Identify which cell holds the provided text, then report its [X, Y] central coordinate. 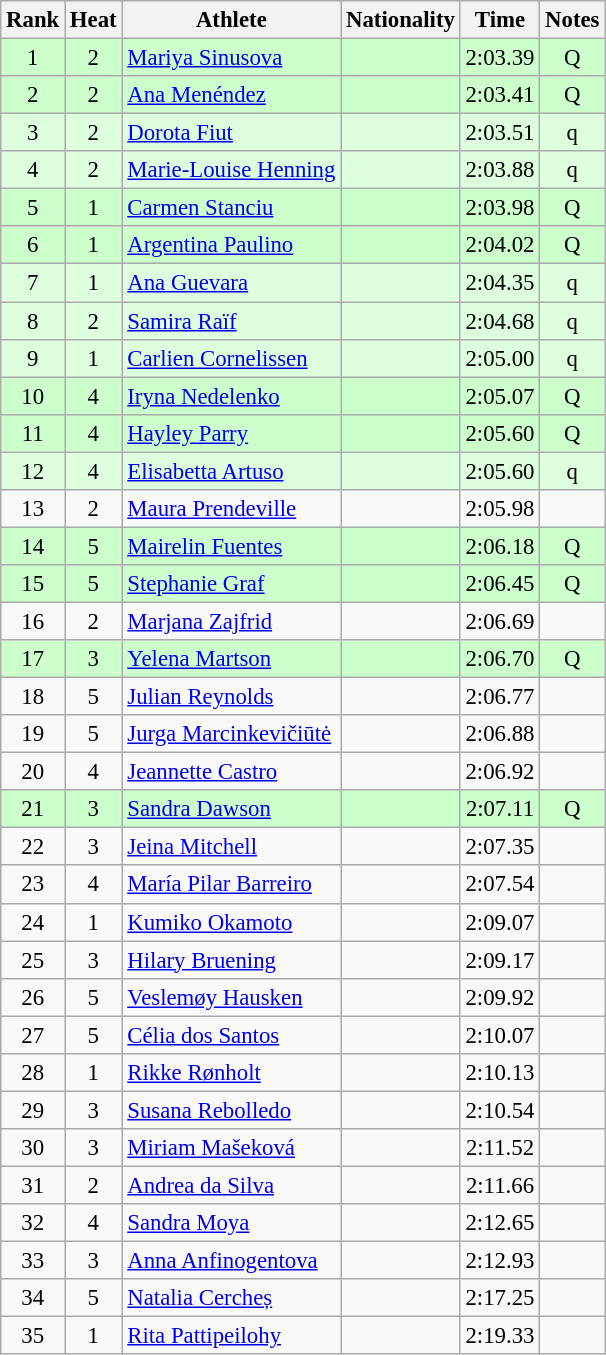
11 [33, 433]
Sandra Moya [232, 1223]
Marie-Louise Henning [232, 170]
Yelena Martson [232, 659]
2:17.25 [500, 1298]
28 [33, 1073]
Rikke Rønholt [232, 1073]
15 [33, 584]
2:05.07 [500, 396]
2:05.98 [500, 509]
35 [33, 1336]
Kumiko Okamoto [232, 922]
23 [33, 885]
2:12.93 [500, 1261]
Carmen Stanciu [232, 208]
26 [33, 997]
32 [33, 1223]
2:04.02 [500, 245]
2:07.35 [500, 847]
2:09.17 [500, 960]
Marjana Zajfrid [232, 621]
8 [33, 321]
Anna Anfinogentova [232, 1261]
María Pilar Barreiro [232, 885]
Stephanie Graf [232, 584]
Notes [572, 20]
21 [33, 809]
Sandra Dawson [232, 809]
6 [33, 245]
2:03.51 [500, 133]
2:06.92 [500, 772]
2:06.70 [500, 659]
29 [33, 1110]
27 [33, 1035]
Mariya Sinusova [232, 58]
13 [33, 509]
2:06.69 [500, 621]
Natalia Cercheș [232, 1298]
2:03.39 [500, 58]
2:19.33 [500, 1336]
Nationality [400, 20]
34 [33, 1298]
2:04.35 [500, 283]
2:12.65 [500, 1223]
2:03.41 [500, 95]
17 [33, 659]
12 [33, 471]
31 [33, 1185]
Jeannette Castro [232, 772]
2:10.13 [500, 1073]
Ana Guevara [232, 283]
2:03.88 [500, 170]
Célia dos Santos [232, 1035]
Julian Reynolds [232, 697]
Elisabetta Artuso [232, 471]
Rita Pattipeilohy [232, 1336]
2:05.00 [500, 358]
Time [500, 20]
2:07.11 [500, 809]
10 [33, 396]
Jeina Mitchell [232, 847]
2:06.77 [500, 697]
2:11.66 [500, 1185]
22 [33, 847]
24 [33, 922]
Samira Raïf [232, 321]
Susana Rebolledo [232, 1110]
2:10.07 [500, 1035]
2:10.54 [500, 1110]
Rank [33, 20]
2:06.45 [500, 584]
Jurga Marcinkevičiūtė [232, 734]
2:06.88 [500, 734]
2:07.54 [500, 885]
16 [33, 621]
Mairelin Fuentes [232, 546]
2:11.52 [500, 1148]
25 [33, 960]
33 [33, 1261]
2:09.92 [500, 997]
Miriam Mašeková [232, 1148]
14 [33, 546]
2:03.98 [500, 208]
Athlete [232, 20]
2:09.07 [500, 922]
7 [33, 283]
Veslemøy Hausken [232, 997]
2:06.18 [500, 546]
Maura Prendeville [232, 509]
Heat [94, 20]
Carlien Cornelissen [232, 358]
Hayley Parry [232, 433]
20 [33, 772]
Argentina Paulino [232, 245]
Dorota Fiut [232, 133]
30 [33, 1148]
2:04.68 [500, 321]
9 [33, 358]
Iryna Nedelenko [232, 396]
Hilary Bruening [232, 960]
18 [33, 697]
Andrea da Silva [232, 1185]
19 [33, 734]
Ana Menéndez [232, 95]
